Provide the (X, Y) coordinate of the cell's center where the given text is located.  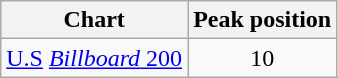
Chart (94, 20)
10 (262, 58)
Peak position (262, 20)
U.S Billboard 200 (94, 58)
